Pinpoint the cell where the given text exists, returning its [X, Y] midpoint coordinate. 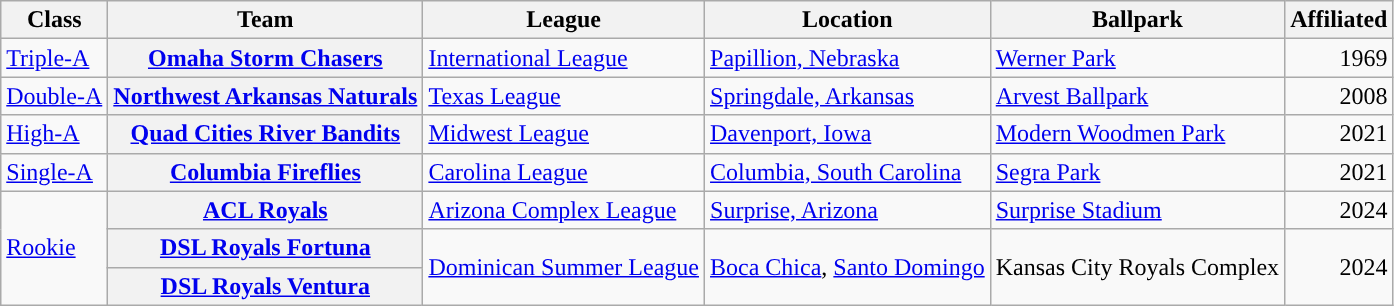
Northwest Arkansas Naturals [266, 96]
Surprise, Arizona [848, 210]
Class [54, 20]
Rookie [54, 248]
Surprise Stadium [1137, 210]
Ballpark [1137, 20]
Columbia, South Carolina [848, 172]
Single-A [54, 172]
Midwest League [564, 134]
League [564, 20]
Papillion, Nebraska [848, 58]
ACL Royals [266, 210]
Arvest Ballpark [1137, 96]
Columbia Fireflies [266, 172]
Arizona Complex League [564, 210]
High-A [54, 134]
Davenport, Iowa [848, 134]
Dominican Summer League [564, 267]
Team [266, 20]
International League [564, 58]
Double-A [54, 96]
Affiliated [1339, 20]
Boca Chica, Santo Domingo [848, 267]
Modern Woodmen Park [1137, 134]
Carolina League [564, 172]
Texas League [564, 96]
Kansas City Royals Complex [1137, 267]
Werner Park [1137, 58]
DSL Royals Ventura [266, 286]
Location [848, 20]
Omaha Storm Chasers [266, 58]
Triple-A [54, 58]
Quad Cities River Bandits [266, 134]
Springdale, Arkansas [848, 96]
Segra Park [1137, 172]
1969 [1339, 58]
2008 [1339, 96]
DSL Royals Fortuna [266, 248]
